Output the [x, y] coordinate of the center of the cell containing the given text.  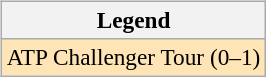
ATP Challenger Tour (0–1) [133, 57]
Legend [133, 20]
